Output the [X, Y] coordinate of the center of the cell containing the given text.  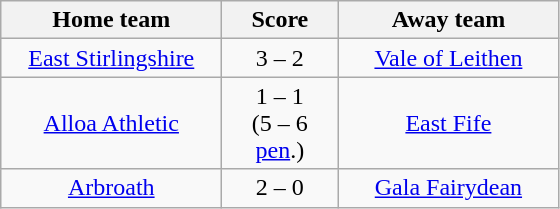
East Stirlingshire [112, 58]
East Fife [448, 123]
3 – 2 [280, 58]
Vale of Leithen [448, 58]
Away team [448, 20]
2 – 0 [280, 188]
Alloa Athletic [112, 123]
Home team [112, 20]
Score [280, 20]
1 – 1 (5 – 6 pen.) [280, 123]
Gala Fairydean [448, 188]
Arbroath [112, 188]
